Provide the [X, Y] coordinate of the cell's center where the given text is located.  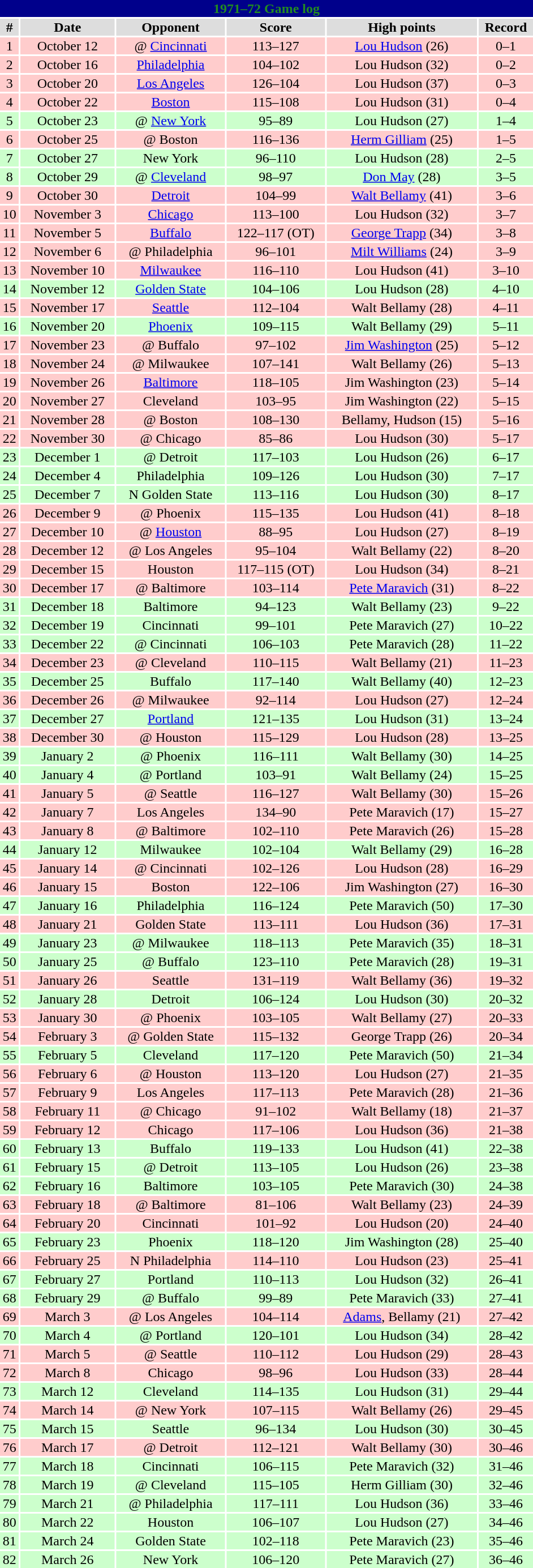
January 14 [67, 868]
96–110 [276, 158]
116–136 [276, 139]
3–5 [506, 177]
January 25 [67, 962]
Pete Maravich (33) [402, 1298]
5–13 [506, 364]
75 [9, 1429]
February 29 [67, 1298]
26 [9, 513]
116–127 [276, 793]
December 26 [67, 700]
78 [9, 1485]
October 30 [67, 195]
80 [9, 1522]
February 27 [67, 1279]
11 [9, 233]
110–113 [276, 1279]
15 [9, 307]
16 [9, 326]
January 5 [67, 793]
58 [9, 1111]
34 [9, 663]
116–124 [276, 905]
22 [9, 438]
120–101 [276, 1335]
February 9 [67, 1092]
March 17 [67, 1447]
16–30 [506, 887]
8–20 [506, 550]
109–115 [276, 326]
George Trapp (26) [402, 1036]
24–39 [506, 1204]
13–24 [506, 719]
17 [9, 345]
20–33 [506, 1018]
10 [9, 214]
8 [9, 177]
October 25 [67, 139]
32–46 [506, 1485]
8–21 [506, 569]
114–135 [276, 1391]
21–34 [506, 1055]
October 23 [67, 121]
19 [9, 382]
91–102 [276, 1111]
31 [9, 606]
112–121 [276, 1447]
December 18 [67, 606]
March 4 [67, 1335]
117–113 [276, 1092]
January 15 [67, 887]
34–46 [506, 1522]
19–31 [506, 962]
30–46 [506, 1447]
113–116 [276, 494]
February 11 [67, 1111]
November 30 [67, 438]
28–43 [506, 1354]
45 [9, 868]
117–115 (OT) [276, 569]
November 3 [67, 214]
102–118 [276, 1541]
48 [9, 924]
October 12 [67, 46]
36 [9, 700]
December 4 [67, 476]
N Philadelphia [170, 1261]
January 8 [67, 831]
43 [9, 831]
22–38 [506, 1148]
5 [9, 121]
96–134 [276, 1429]
November 17 [67, 307]
65 [9, 1242]
39 [9, 756]
Lou Hudson (37) [402, 83]
61 [9, 1167]
9–22 [506, 606]
10–22 [506, 625]
5–12 [506, 345]
November 24 [67, 364]
23 [9, 457]
57 [9, 1092]
92–114 [276, 700]
94–123 [276, 606]
December 25 [67, 681]
November 28 [67, 420]
November 12 [67, 289]
19–32 [506, 980]
103–91 [276, 775]
11–22 [506, 644]
71 [9, 1354]
January 23 [67, 943]
117–103 [276, 457]
33 [9, 644]
1–4 [506, 121]
March 21 [67, 1503]
115–105 [276, 1485]
104–106 [276, 289]
24 [9, 476]
January 4 [67, 775]
27 [9, 532]
16–28 [506, 849]
33–46 [506, 1503]
February 20 [67, 1223]
October 29 [67, 177]
1 [9, 46]
Jim Washington (28) [402, 1242]
5–14 [506, 382]
20–34 [506, 1036]
November 10 [67, 270]
Lou Hudson (20) [402, 1223]
January 7 [67, 812]
27–42 [506, 1317]
55 [9, 1055]
October 27 [67, 158]
5–15 [506, 401]
December 9 [67, 513]
November 6 [67, 251]
96–101 [276, 251]
1–5 [506, 139]
23–38 [506, 1167]
2–5 [506, 158]
20 [9, 401]
35–46 [506, 1541]
8–22 [506, 588]
81 [9, 1541]
115–108 [276, 102]
116–111 [276, 756]
6–17 [506, 457]
March 22 [67, 1522]
# [9, 27]
December 22 [67, 644]
106–124 [276, 999]
27–41 [506, 1298]
81–106 [276, 1204]
March 18 [67, 1466]
63 [9, 1204]
March 14 [67, 1410]
14–25 [506, 756]
12–23 [506, 681]
15–25 [506, 775]
29–45 [506, 1410]
Pete Maravich (35) [402, 943]
18–31 [506, 943]
20–32 [506, 999]
68 [9, 1298]
November 20 [67, 326]
14 [9, 289]
53 [9, 1018]
102–110 [276, 831]
98–97 [276, 177]
60 [9, 1148]
4–11 [506, 307]
44 [9, 849]
March 15 [67, 1429]
December 27 [67, 719]
131–119 [276, 980]
December 19 [67, 625]
21–35 [506, 1074]
6 [9, 139]
Record [506, 27]
29 [9, 569]
February 18 [67, 1204]
March 5 [67, 1354]
December 10 [67, 532]
November 26 [67, 382]
21–36 [506, 1092]
30–45 [506, 1429]
December 7 [67, 494]
51 [9, 980]
118–105 [276, 382]
99–89 [276, 1298]
January 12 [67, 849]
March 3 [67, 1317]
95–104 [276, 550]
106–115 [276, 1466]
Walt Bellamy (28) [402, 307]
31–46 [506, 1466]
January 30 [67, 1018]
112–104 [276, 307]
October 20 [67, 83]
18 [9, 364]
121–135 [276, 719]
21–37 [506, 1111]
January 16 [67, 905]
Lou Hudson (33) [402, 1373]
Pete Maravich (17) [402, 812]
Herm Gilliam (25) [402, 139]
62 [9, 1186]
82 [9, 1560]
24–38 [506, 1186]
106–107 [276, 1522]
102–104 [276, 849]
February 3 [67, 1036]
Pete Maravich (32) [402, 1466]
114–110 [276, 1261]
January 21 [67, 924]
115–135 [276, 513]
March 19 [67, 1485]
117–106 [276, 1130]
25 [9, 494]
113–100 [276, 214]
November 23 [67, 345]
59 [9, 1130]
17–31 [506, 924]
15–26 [506, 793]
December 17 [67, 588]
7–17 [506, 476]
Score [276, 27]
32 [9, 625]
25–40 [506, 1242]
Lou Hudson (29) [402, 1354]
118–113 [276, 943]
0–3 [506, 83]
Walt Bellamy (18) [402, 1111]
41 [9, 793]
5–16 [506, 420]
46 [9, 887]
38 [9, 737]
97–102 [276, 345]
13 [9, 270]
N Golden State [170, 494]
85–86 [276, 438]
79 [9, 1503]
February 25 [67, 1261]
101–92 [276, 1223]
115–129 [276, 737]
December 12 [67, 550]
Opponent [170, 27]
February 23 [67, 1242]
February 15 [67, 1167]
126–104 [276, 83]
103–114 [276, 588]
Pete Maravich (26) [402, 831]
123–110 [276, 962]
4–10 [506, 289]
73 [9, 1391]
107–141 [276, 364]
2 [9, 65]
21–38 [506, 1130]
50 [9, 962]
47 [9, 905]
118–120 [276, 1242]
52 [9, 999]
76 [9, 1447]
67 [9, 1279]
117–111 [276, 1503]
9 [9, 195]
3–9 [506, 251]
70 [9, 1335]
Don May (28) [402, 177]
0–1 [506, 46]
103–95 [276, 401]
74 [9, 1410]
8–17 [506, 494]
95–89 [276, 121]
February 13 [67, 1148]
December 1 [67, 457]
Walt Bellamy (27) [402, 1018]
Walt Bellamy (40) [402, 681]
98–96 [276, 1373]
116–110 [276, 270]
12–24 [506, 700]
88–95 [276, 532]
Jim Washington (22) [402, 401]
November 27 [67, 401]
64 [9, 1223]
Walt Bellamy (21) [402, 663]
21 [9, 420]
69 [9, 1317]
3–8 [506, 233]
Jim Washington (27) [402, 887]
October 16 [67, 65]
119–133 [276, 1148]
77 [9, 1466]
February 12 [67, 1130]
36–46 [506, 1560]
122–106 [276, 887]
49 [9, 943]
7 [9, 158]
28 [9, 550]
109–126 [276, 476]
March 26 [67, 1560]
106–120 [276, 1560]
66 [9, 1261]
3 [9, 83]
11–23 [506, 663]
Jim Washington (23) [402, 382]
5–11 [506, 326]
30 [9, 588]
16–29 [506, 868]
122–117 (OT) [276, 233]
February 5 [67, 1055]
107–115 [276, 1410]
117–140 [276, 681]
102–126 [276, 868]
108–130 [276, 420]
0–4 [506, 102]
40 [9, 775]
15–27 [506, 812]
54 [9, 1036]
0–2 [506, 65]
December 15 [67, 569]
January 2 [67, 756]
March 12 [67, 1391]
4 [9, 102]
Date [67, 27]
Walt Bellamy (22) [402, 550]
104–102 [276, 65]
113–111 [276, 924]
@ Golden State [170, 1036]
December 23 [67, 663]
113–105 [276, 1167]
12 [9, 251]
117–120 [276, 1055]
17–30 [506, 905]
99–101 [276, 625]
25–41 [506, 1261]
October 22 [67, 102]
110–115 [276, 663]
15–28 [506, 831]
8–18 [506, 513]
January 28 [67, 999]
Walt Bellamy (41) [402, 195]
72 [9, 1373]
5–17 [506, 438]
37 [9, 719]
24–40 [506, 1223]
113–127 [276, 46]
106–103 [276, 644]
26–41 [506, 1279]
Pete Maravich (31) [402, 588]
January 26 [67, 980]
134–90 [276, 812]
29–44 [506, 1391]
3–6 [506, 195]
High points [402, 27]
1971–72 Game log [266, 8]
February 6 [67, 1074]
Pete Maravich (23) [402, 1541]
104–114 [276, 1317]
Bellamy, Hudson (15) [402, 420]
Adams, Bellamy (21) [402, 1317]
35 [9, 681]
Lou Hudson (23) [402, 1261]
Walt Bellamy (36) [402, 980]
8–19 [506, 532]
104–99 [276, 195]
56 [9, 1074]
March 8 [67, 1373]
28–44 [506, 1373]
3–7 [506, 214]
113–120 [276, 1074]
28–42 [506, 1335]
115–132 [276, 1036]
Pete Maravich (30) [402, 1186]
Milt Williams (24) [402, 251]
November 5 [67, 233]
February 16 [67, 1186]
110–112 [276, 1354]
December 30 [67, 737]
Walt Bellamy (24) [402, 775]
13–25 [506, 737]
Herm Gilliam (30) [402, 1485]
Jim Washington (25) [402, 345]
3–10 [506, 270]
George Trapp (34) [402, 233]
March 24 [67, 1541]
42 [9, 812]
